Return the [x, y] coordinate for the center point of the cell that contains the specified text.  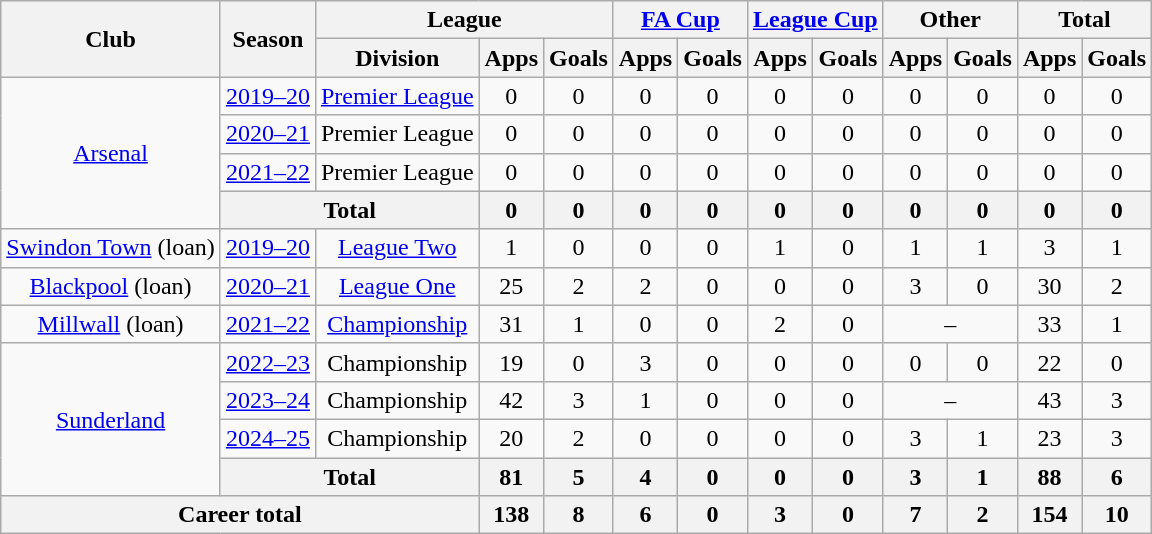
19 [511, 362]
22 [1049, 362]
Millwall (loan) [111, 324]
138 [511, 515]
League Two [397, 248]
88 [1049, 477]
4 [645, 477]
Sunderland [111, 419]
League [464, 20]
81 [511, 477]
23 [1049, 438]
Season [268, 39]
Club [111, 39]
2023–24 [268, 400]
5 [579, 477]
Swindon Town (loan) [111, 248]
League Cup [815, 20]
Arsenal [111, 153]
Division [397, 58]
10 [1117, 515]
Career total [240, 515]
8 [579, 515]
43 [1049, 400]
2022–23 [268, 362]
7 [915, 515]
25 [511, 286]
154 [1049, 515]
League One [397, 286]
Blackpool (loan) [111, 286]
31 [511, 324]
42 [511, 400]
Other [950, 20]
2024–25 [268, 438]
33 [1049, 324]
30 [1049, 286]
20 [511, 438]
FA Cup [680, 20]
